Locate the cell with the specified text and output its (X, Y) center coordinate. 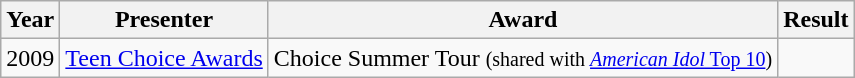
Teen Choice Awards (164, 58)
Presenter (164, 20)
2009 (30, 58)
Award (522, 20)
Year (30, 20)
Choice Summer Tour (shared with American Idol Top 10) (522, 58)
Result (816, 20)
